Provide the (X, Y) coordinate of the cell's center where the given text is located.  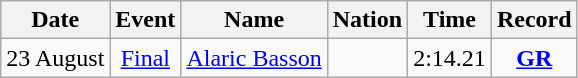
23 August (56, 58)
Event (146, 20)
Time (450, 20)
Nation (367, 20)
Date (56, 20)
Record (534, 20)
Alaric Basson (254, 58)
2:14.21 (450, 58)
Name (254, 20)
GR (534, 58)
Final (146, 58)
